From the cell containing the given text, extract its center point as (X, Y) coordinate. 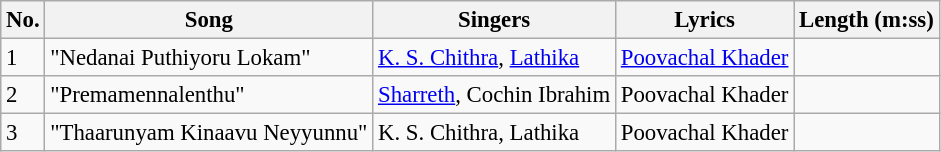
Lyrics (704, 20)
"Thaarunyam Kinaavu Neyyunnu" (209, 133)
Sharreth, Cochin Ibrahim (494, 95)
Singers (494, 20)
Song (209, 20)
2 (23, 95)
Length (m:ss) (866, 20)
3 (23, 133)
1 (23, 58)
"Nedanai Puthiyoru Lokam" (209, 58)
No. (23, 20)
"Premamennalenthu" (209, 95)
